Scan for the cell matching the given text and deliver its (X, Y) coordinate at center. 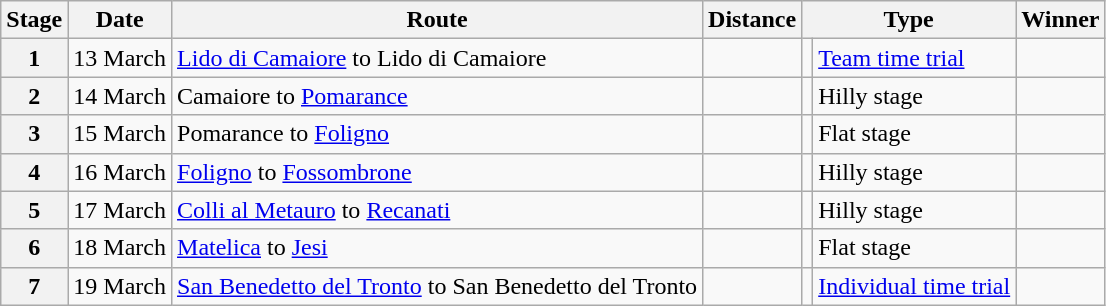
1 (34, 58)
Date (120, 20)
17 March (120, 210)
Colli al Metauro to Recanati (438, 210)
Lido di Camaiore to Lido di Camaiore (438, 58)
4 (34, 172)
Distance (752, 20)
San Benedetto del Tronto to San Benedetto del Tronto (438, 286)
Camaiore to Pomarance (438, 96)
19 March (120, 286)
15 March (120, 134)
14 March (120, 96)
16 March (120, 172)
Individual time trial (914, 286)
3 (34, 134)
13 March (120, 58)
Matelica to Jesi (438, 248)
18 March (120, 248)
Type (909, 20)
Route (438, 20)
Pomarance to Foligno (438, 134)
Winner (1060, 20)
6 (34, 248)
Foligno to Fossombrone (438, 172)
7 (34, 286)
5 (34, 210)
Stage (34, 20)
Team time trial (914, 58)
2 (34, 96)
